For the text-containing cell, return its midpoint in [x, y] coordinate format. 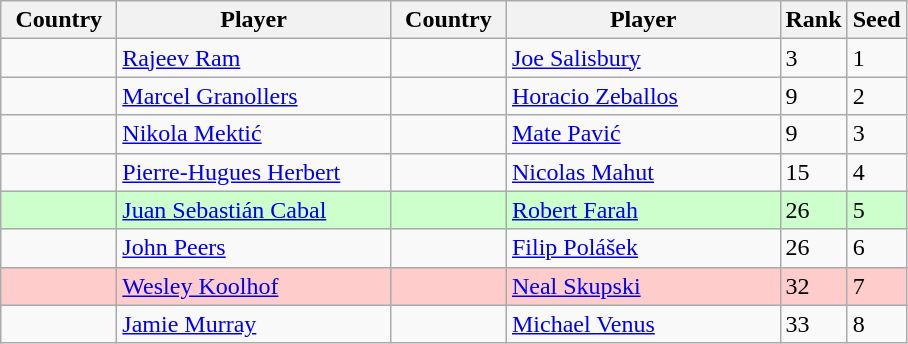
Pierre-Hugues Herbert [254, 172]
Michael Venus [643, 324]
Horacio Zeballos [643, 96]
6 [876, 248]
2 [876, 96]
Joe Salisbury [643, 58]
Nikola Mektić [254, 134]
Seed [876, 20]
Neal Skupski [643, 286]
Nicolas Mahut [643, 172]
Rajeev Ram [254, 58]
Robert Farah [643, 210]
Jamie Murray [254, 324]
Juan Sebastián Cabal [254, 210]
8 [876, 324]
1 [876, 58]
7 [876, 286]
Wesley Koolhof [254, 286]
33 [814, 324]
Rank [814, 20]
Marcel Granollers [254, 96]
John Peers [254, 248]
15 [814, 172]
Mate Pavić [643, 134]
5 [876, 210]
32 [814, 286]
Filip Polášek [643, 248]
4 [876, 172]
